Identify which cell holds the provided text, then report its (X, Y) central coordinate. 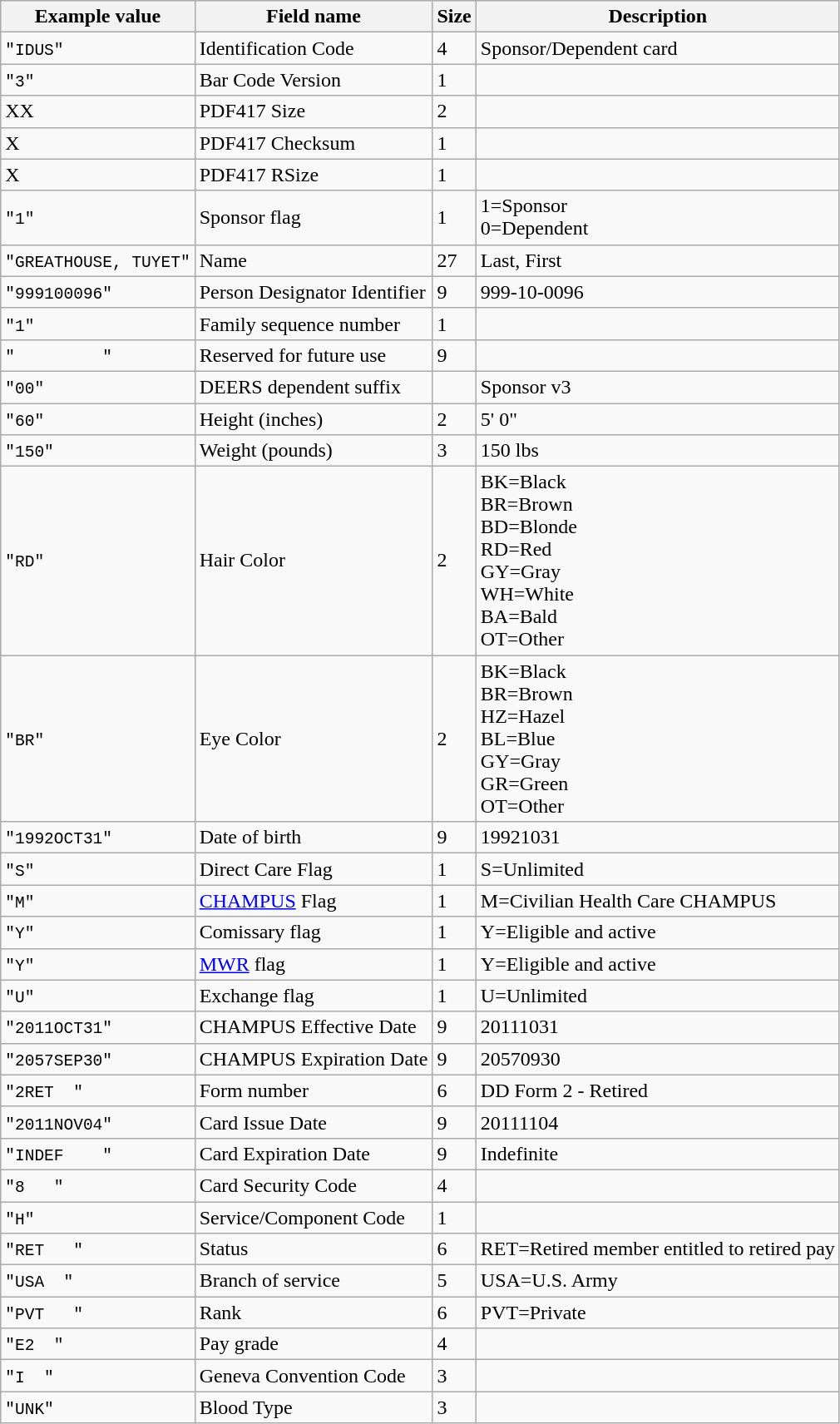
"S" (98, 869)
"999100096" (98, 292)
MWR flag (314, 964)
Geneva Convention Code (314, 1376)
"I " (98, 1376)
M=Civilian Health Care CHAMPUS (657, 901)
" " (98, 355)
Hair Color (314, 561)
CHAMPUS Effective Date (314, 1027)
Card Expiration Date (314, 1154)
20111104 (657, 1122)
Reserved for future use (314, 355)
Height (inches) (314, 418)
Person Designator Identifier (314, 292)
Blood Type (314, 1407)
Form number (314, 1090)
Bar Code Version (314, 80)
PDF417 Checksum (314, 143)
Eye Color (314, 739)
S=Unlimited (657, 869)
Size (454, 17)
"1992OCT31" (98, 838)
"PVT " (98, 1313)
Last, First (657, 260)
Sponsor v3 (657, 387)
Date of birth (314, 838)
"00" (98, 387)
"60" (98, 418)
BK=BlackBR=BrownHZ=HazelBL=BlueGY=GrayGR=GreenOT=Other (657, 739)
Weight (pounds) (314, 451)
Example value (98, 17)
Service/Component Code (314, 1217)
"IDUS" (98, 48)
Sponsor flag (314, 218)
DD Form 2 - Retired (657, 1090)
"UNK" (98, 1407)
"USA " (98, 1281)
PDF417 Size (314, 111)
"RET " (98, 1249)
Identification Code (314, 48)
PVT=Private (657, 1313)
"E2 " (98, 1344)
1=Sponsor0=Dependent (657, 218)
27 (454, 260)
Indefinite (657, 1154)
"GREATHOUSE, TUYET" (98, 260)
Card Issue Date (314, 1122)
"H" (98, 1217)
999-10-0096 (657, 292)
"M" (98, 901)
19921031 (657, 838)
DEERS dependent suffix (314, 387)
5' 0" (657, 418)
Pay grade (314, 1344)
"BR" (98, 739)
5 (454, 1281)
20111031 (657, 1027)
Name (314, 260)
BK=BlackBR=BrownBD=BlondeRD=RedGY=GrayWH=WhiteBA=BaldOT=Other (657, 561)
Rank (314, 1313)
Description (657, 17)
"2RET " (98, 1090)
"2057SEP30" (98, 1059)
"8 " (98, 1185)
"3" (98, 80)
Status (314, 1249)
U=Unlimited (657, 996)
Sponsor/Dependent card (657, 48)
"RD" (98, 561)
XX (98, 111)
CHAMPUS Expiration Date (314, 1059)
20570930 (657, 1059)
Branch of service (314, 1281)
Family sequence number (314, 324)
150 lbs (657, 451)
PDF417 RSize (314, 175)
Card Security Code (314, 1185)
CHAMPUS Flag (314, 901)
"INDEF " (98, 1154)
Field name (314, 17)
"2011OCT31" (98, 1027)
USA=U.S. Army (657, 1281)
Exchange flag (314, 996)
RET=Retired member entitled to retired pay (657, 1249)
Direct Care Flag (314, 869)
"U" (98, 996)
"150" (98, 451)
Comissary flag (314, 932)
"2011NOV04" (98, 1122)
